Pinpoint the cell where the given text exists, returning its [x, y] midpoint coordinate. 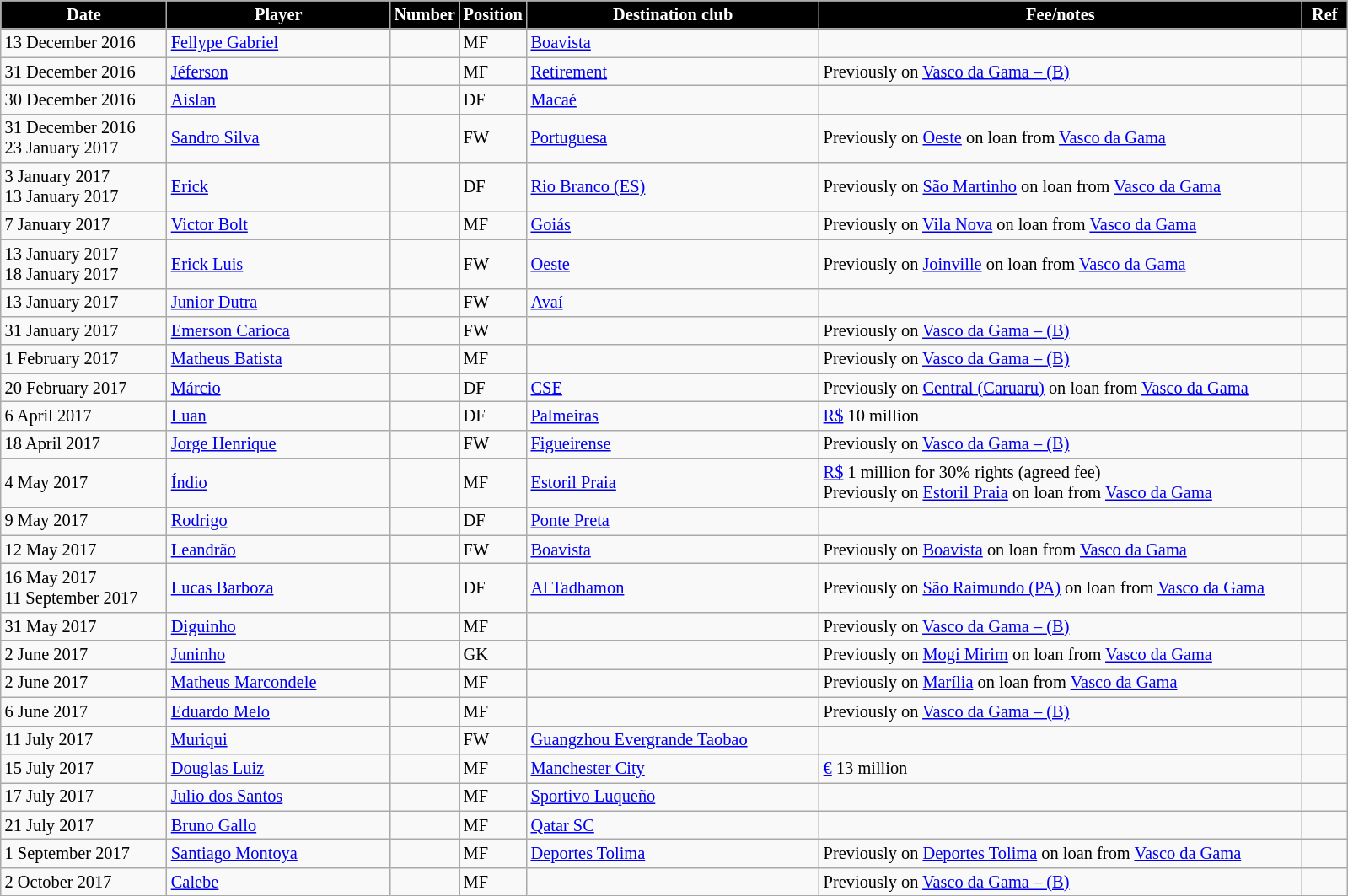
Previously on Deportes Tolima on loan from Vasco da Gama [1061, 853]
Estoril Praia [673, 483]
Juninho [278, 655]
Sandro Silva [278, 138]
31 December 2016 [84, 72]
Jéferson [278, 72]
Figueirense [673, 444]
11 July 2017 [84, 740]
Number [425, 14]
Previously on Joinville on loan from Vasco da Gama [1061, 264]
Oeste [673, 264]
Jorge Henrique [278, 444]
Guangzhou Evergrande Taobao [673, 740]
Previously on Boavista on loan from Vasco da Gama [1061, 550]
Matheus Marcondele [278, 683]
Calebe [278, 882]
13 December 2016 [84, 43]
Matheus Batista [278, 359]
Previously on Oeste on loan from Vasco da Gama [1061, 138]
12 May 2017 [84, 550]
21 July 2017 [84, 825]
Victor Bolt [278, 225]
31 January 2017 [84, 330]
31 May 2017 [84, 626]
30 December 2016 [84, 99]
2 October 2017 [84, 882]
7 January 2017 [84, 225]
Rodrigo [278, 521]
Muriqui [278, 740]
Fee/notes [1061, 14]
Previously on São Raimundo (PA) on loan from Vasco da Gama [1061, 587]
Índio [278, 483]
Luan [278, 416]
Ponte Preta [673, 521]
3 January 201713 January 2017 [84, 187]
Previously on Mogi Mirim on loan from Vasco da Gama [1061, 655]
1 February 2017 [84, 359]
R$ 1 million for 30% rights (agreed fee)Previously on Estoril Praia on loan from Vasco da Gama [1061, 483]
15 July 2017 [84, 768]
Erick [278, 187]
Deportes Tolima [673, 853]
Portuguesa [673, 138]
Douglas Luiz [278, 768]
Manchester City [673, 768]
Fellype Gabriel [278, 43]
6 April 2017 [84, 416]
Goiás [673, 225]
Márcio [278, 388]
R$ 10 million [1061, 416]
Junior Dutra [278, 303]
Leandrão [278, 550]
Previously on Central (Caruaru) on loan from Vasco da Gama [1061, 388]
Previously on Marília on loan from Vasco da Gama [1061, 683]
18 April 2017 [84, 444]
Julio dos Santos [278, 797]
1 September 2017 [84, 853]
Emerson Carioca [278, 330]
Retirement [673, 72]
6 June 2017 [84, 711]
GK [493, 655]
Player [278, 14]
17 July 2017 [84, 797]
9 May 2017 [84, 521]
13 January 201718 January 2017 [84, 264]
Diguinho [278, 626]
Ref [1325, 14]
20 February 2017 [84, 388]
Date [84, 14]
Erick Luis [278, 264]
Avaí [673, 303]
€ 13 million [1061, 768]
Macaé [673, 99]
Aislan [278, 99]
Previously on São Martinho on loan from Vasco da Gama [1061, 187]
13 January 2017 [84, 303]
Bruno Gallo [278, 825]
Previously on Vila Nova on loan from Vasco da Gama [1061, 225]
Destination club [673, 14]
Rio Branco (ES) [673, 187]
Position [493, 14]
16 May 201711 September 2017 [84, 587]
31 December 201623 January 2017 [84, 138]
4 May 2017 [84, 483]
CSE [673, 388]
Al Tadhamon [673, 587]
Eduardo Melo [278, 711]
Santiago Montoya [278, 853]
Sportivo Luqueño [673, 797]
Lucas Barboza [278, 587]
Palmeiras [673, 416]
Qatar SC [673, 825]
